Return the (X, Y) coordinate for the center point of the cell that contains the specified text.  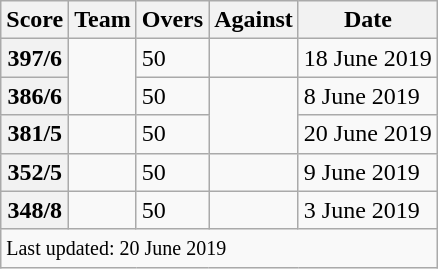
Last updated: 20 June 2019 (220, 248)
3 June 2019 (368, 210)
Overs (172, 20)
397/6 (35, 58)
381/5 (35, 134)
Team (103, 20)
352/5 (35, 172)
348/8 (35, 210)
8 June 2019 (368, 96)
Date (368, 20)
Against (254, 20)
Score (35, 20)
18 June 2019 (368, 58)
9 June 2019 (368, 172)
386/6 (35, 96)
20 June 2019 (368, 134)
